Locate the cell with the specified text and output its (X, Y) center coordinate. 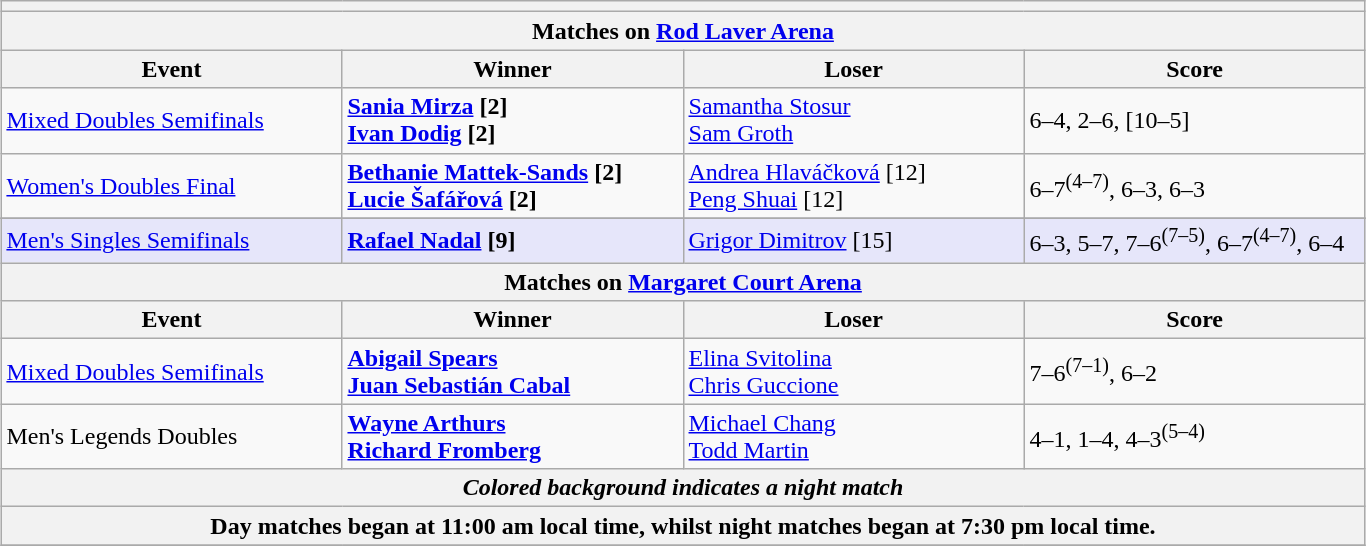
Day matches began at 11:00 am local time, whilst night matches began at 7:30 pm local time. (683, 526)
6–3, 5–7, 7–6(7–5), 6–7(4–7), 6–4 (1194, 240)
Women's Doubles Final (172, 186)
Men's Singles Semifinals (172, 240)
Matches on Margaret Court Arena (683, 282)
Bethanie Mattek-Sands [2] Lucie Šafářová [2] (512, 186)
Andrea Hlaváčková [12] Peng Shuai [12] (854, 186)
Rafael Nadal [9] (512, 240)
Matches on Rod Laver Arena (683, 31)
4–1, 1–4, 4–3(5–4) (1194, 436)
Michael Chang Todd Martin (854, 436)
Colored background indicates a night match (683, 488)
6–4, 2–6, [10–5] (1194, 120)
Elina Svitolina Chris Guccione (854, 372)
Men's Legends Doubles (172, 436)
6–7(4–7), 6–3, 6–3 (1194, 186)
Samantha Stosur Sam Groth (854, 120)
7–6(7–1), 6–2 (1194, 372)
Wayne Arthurs Richard Fromberg (512, 436)
Sania Mirza [2] Ivan Dodig [2] (512, 120)
Grigor Dimitrov [15] (854, 240)
Abigail Spears Juan Sebastián Cabal (512, 372)
